Locate the cell with the specified text and output its [x, y] center coordinate. 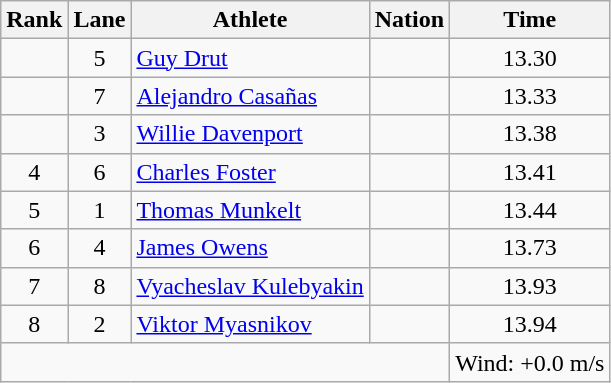
1 [100, 210]
Time [530, 20]
13.30 [530, 58]
James Owens [250, 248]
Willie Davenport [250, 134]
13.93 [530, 286]
2 [100, 324]
Rank [34, 20]
Nation [409, 20]
13.94 [530, 324]
13.33 [530, 96]
Alejandro Casañas [250, 96]
Thomas Munkelt [250, 210]
13.41 [530, 172]
Guy Drut [250, 58]
Lane [100, 20]
13.44 [530, 210]
13.38 [530, 134]
Viktor Myasnikov [250, 324]
Vyacheslav Kulebyakin [250, 286]
Wind: +0.0 m/s [530, 362]
Charles Foster [250, 172]
3 [100, 134]
13.73 [530, 248]
Athlete [250, 20]
